From the cell containing the given text, extract its center point as [X, Y] coordinate. 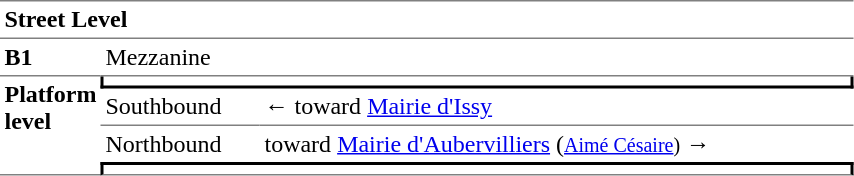
Mezzanine [478, 58]
← toward Mairie d'Issy [557, 107]
Street Level [427, 20]
toward Mairie d'Aubervilliers (Aimé Césaire) → [557, 144]
Northbound [180, 144]
Platform level [50, 126]
B1 [50, 58]
Southbound [180, 107]
